Identify which cell holds the provided text, then report its [X, Y] central coordinate. 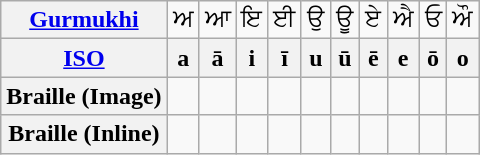
ਏ [373, 20]
o [463, 58]
Braille (Inline) [84, 134]
u [316, 58]
ਇ [252, 20]
ō [433, 58]
ਉ [316, 20]
i [252, 58]
ਐ [403, 20]
ā [218, 58]
ī [285, 58]
ਈ [285, 20]
ISO [84, 58]
Braille (Image) [84, 96]
Gurmukhi [84, 20]
e [403, 58]
ਔ [463, 20]
ē [373, 58]
ਓ [433, 20]
ਆ [218, 20]
ਅ [183, 20]
ਊ [344, 20]
a [183, 58]
ū [344, 58]
